Find where the given text appears and provide that cell's center as [X, Y] coordinate. 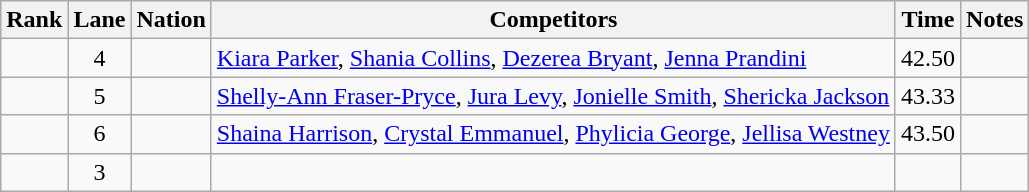
Time [928, 20]
Rank [34, 20]
42.50 [928, 58]
43.33 [928, 96]
Lane [100, 20]
4 [100, 58]
6 [100, 134]
5 [100, 96]
Shaina Harrison, Crystal Emmanuel, Phylicia George, Jellisa Westney [553, 134]
3 [100, 172]
Competitors [553, 20]
Nation [171, 20]
43.50 [928, 134]
Notes [995, 20]
Kiara Parker, Shania Collins, Dezerea Bryant, Jenna Prandini [553, 58]
Shelly-Ann Fraser-Pryce, Jura Levy, Jonielle Smith, Shericka Jackson [553, 96]
